Provide the [x, y] coordinate of the cell's center where the given text is located.  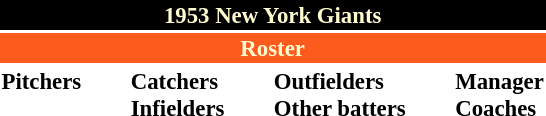
1953 New York Giants [272, 15]
Roster [272, 48]
